Return the [X, Y] coordinate for the center point of the cell that contains the specified text.  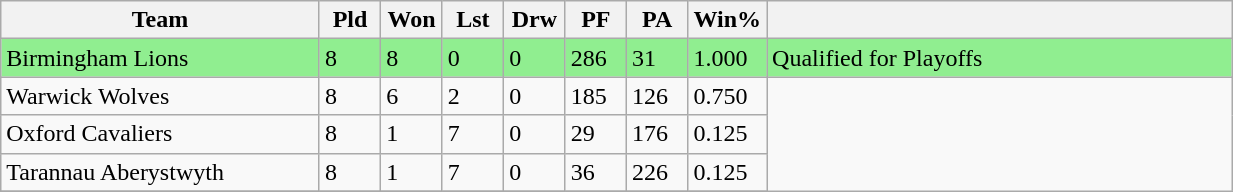
6 [412, 96]
Lst [472, 20]
Qualified for Playoffs [1000, 58]
226 [658, 172]
PA [658, 20]
Win% [728, 20]
Oxford Cavaliers [160, 134]
2 [472, 96]
Drw [534, 20]
31 [658, 58]
Warwick Wolves [160, 96]
126 [658, 96]
1.000 [728, 58]
176 [658, 134]
Pld [350, 20]
36 [596, 172]
0.750 [728, 96]
Team [160, 20]
29 [596, 134]
185 [596, 96]
Won [412, 20]
Birmingham Lions [160, 58]
Tarannau Aberystwyth [160, 172]
286 [596, 58]
PF [596, 20]
